Search for the cell housing the specified text and yield its (X, Y) center coordinate. 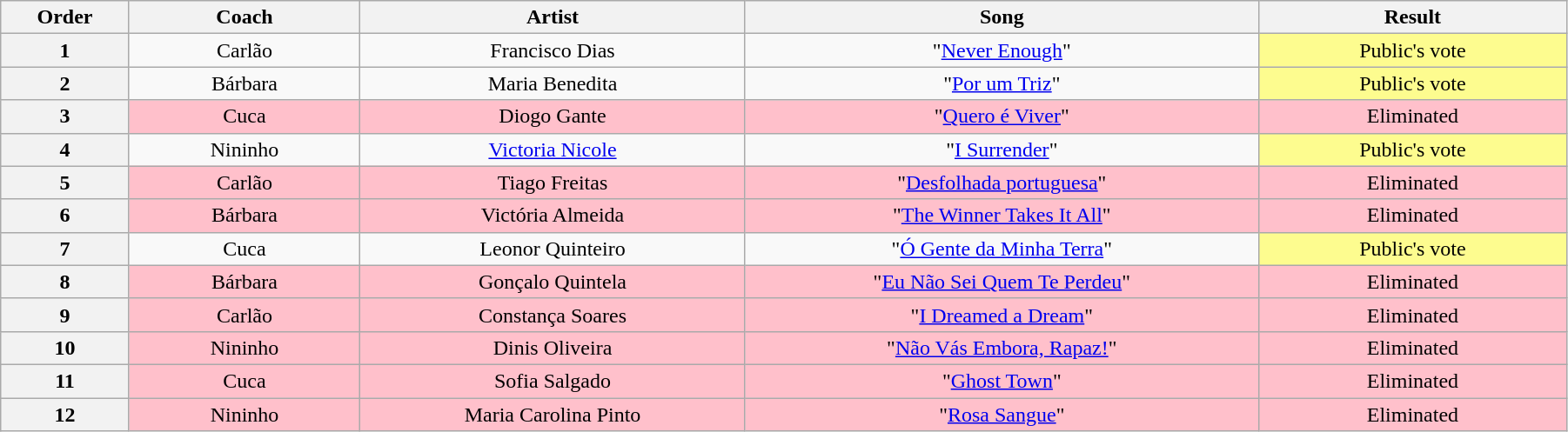
2 (64, 83)
Victória Almeida (553, 216)
Leonor Quinteiro (553, 249)
Constança Soares (553, 315)
10 (64, 348)
Diogo Gante (553, 116)
4 (64, 150)
Result (1412, 17)
"Não Vás Embora, Rapaz!" (1002, 348)
Maria Carolina Pinto (553, 415)
"Eu Não Sei Quem Te Perdeu" (1002, 282)
Artist (553, 17)
Gonçalo Quintela (553, 282)
"Never Enough" (1002, 50)
"I Surrender" (1002, 150)
"Ghost Town" (1002, 381)
7 (64, 249)
11 (64, 381)
"I Dreamed a Dream" (1002, 315)
9 (64, 315)
Sofia Salgado (553, 381)
3 (64, 116)
Coach (245, 17)
1 (64, 50)
Tiago Freitas (553, 183)
"The Winner Takes It All" (1002, 216)
"Quero é Viver" (1002, 116)
"Rosa Sangue" (1002, 415)
5 (64, 183)
Francisco Dias (553, 50)
Victoria Nicole (553, 150)
"Por um Triz" (1002, 83)
Song (1002, 17)
"Desfolhada portuguesa" (1002, 183)
6 (64, 216)
Maria Benedita (553, 83)
12 (64, 415)
8 (64, 282)
"Ó Gente da Minha Terra" (1002, 249)
Order (64, 17)
Dinis Oliveira (553, 348)
